Extract the [X, Y] coordinate from the center of the cell holding the provided text.  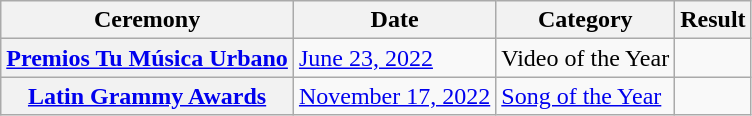
Song of the Year [586, 96]
Date [394, 20]
Category [586, 20]
Latin Grammy Awards [148, 96]
Result [713, 20]
June 23, 2022 [394, 58]
Ceremony [148, 20]
November 17, 2022 [394, 96]
Premios Tu Música Urbano [148, 58]
Video of the Year [586, 58]
